Detect which cell encompasses the target text, then output its [x, y] center coordinate. 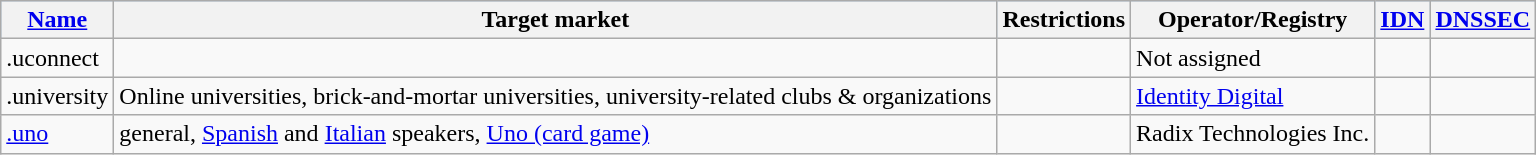
Restrictions [1064, 20]
.uno [58, 134]
.uconnect [58, 58]
.university [58, 96]
Target market [556, 20]
Online universities, brick-and-mortar universities, university-related clubs & organizations [556, 96]
DNSSEC [1483, 20]
general, Spanish and Italian speakers, Uno (card game) [556, 134]
Operator/Registry [1253, 20]
Radix Technologies Inc. [1253, 134]
IDN [1402, 20]
Name [58, 20]
Identity Digital [1253, 96]
Not assigned [1253, 58]
